Determine the (X, Y) coordinate at the center of the cell enclosing the given text.  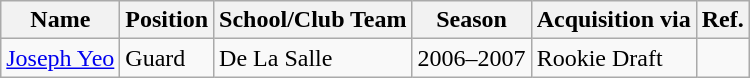
Position (167, 20)
Ref. (722, 20)
Name (60, 20)
School/Club Team (313, 20)
2006–2007 (472, 58)
Guard (167, 58)
Season (472, 20)
Joseph Yeo (60, 58)
De La Salle (313, 58)
Rookie Draft (614, 58)
Acquisition via (614, 20)
